Return [X, Y] of the center of cell containing provided text 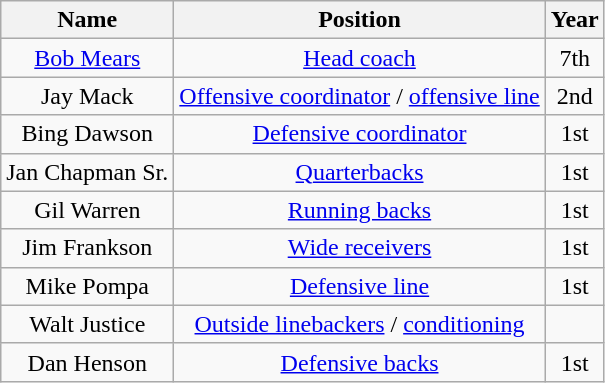
Position [360, 20]
Wide receivers [360, 248]
Head coach [360, 58]
Name [88, 20]
Bob Mears [88, 58]
Gil Warren [88, 210]
Quarterbacks [360, 172]
Year [574, 20]
Running backs [360, 210]
2nd [574, 96]
Defensive coordinator [360, 134]
Jim Frankson [88, 248]
Outside linebackers / conditioning [360, 324]
Mike Pompa [88, 286]
Bing Dawson [88, 134]
Defensive line [360, 286]
Jay Mack [88, 96]
Dan Henson [88, 362]
Defensive backs [360, 362]
7th [574, 58]
Offensive coordinator / offensive line [360, 96]
Walt Justice [88, 324]
Jan Chapman Sr. [88, 172]
